From the cell containing the given text, extract its center point as (X, Y) coordinate. 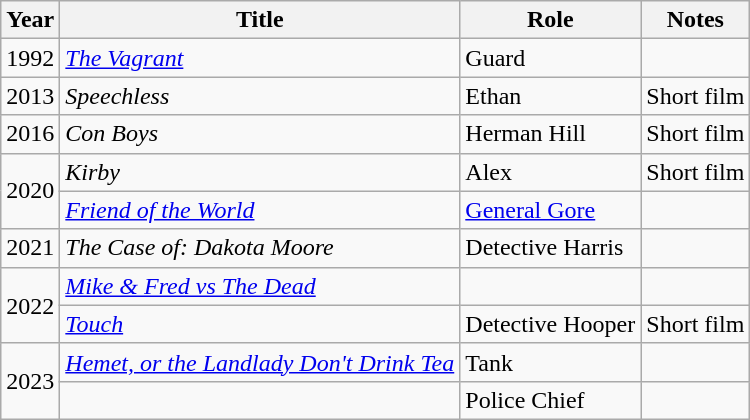
Mike & Fred vs The Dead (260, 286)
Con Boys (260, 134)
Year (30, 20)
Friend of the World (260, 210)
General Gore (550, 210)
Kirby (260, 172)
Herman Hill (550, 134)
2020 (30, 191)
The Case of: Dakota Moore (260, 248)
Police Chief (550, 400)
Role (550, 20)
Hemet, or the Landlady Don't Drink Tea (260, 362)
2013 (30, 96)
Speechless (260, 96)
2023 (30, 381)
Detective Harris (550, 248)
1992 (30, 58)
2021 (30, 248)
Notes (696, 20)
Tank (550, 362)
Alex (550, 172)
2016 (30, 134)
Ethan (550, 96)
Title (260, 20)
Guard (550, 58)
Detective Hooper (550, 324)
2022 (30, 305)
The Vagrant (260, 58)
Touch (260, 324)
